Extract the [X, Y] coordinate from the center of the cell holding the provided text.  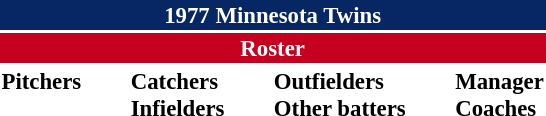
Roster [272, 48]
1977 Minnesota Twins [272, 15]
